Find where the given text appears and provide that cell's center as [x, y] coordinate. 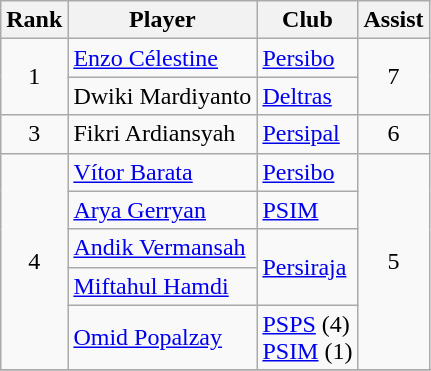
Persiraja [308, 267]
PSIM [308, 210]
Deltras [308, 96]
Club [308, 20]
4 [34, 262]
Dwiki Mardiyanto [162, 96]
Rank [34, 20]
Vítor Barata [162, 172]
Fikri Ardiansyah [162, 134]
3 [34, 134]
Player [162, 20]
Assist [394, 20]
Omid Popalzay [162, 338]
6 [394, 134]
7 [394, 77]
Persipal [308, 134]
1 [34, 77]
Arya Gerryan [162, 210]
Andik Vermansah [162, 248]
PSPS (4)PSIM (1) [308, 338]
5 [394, 262]
Miftahul Hamdi [162, 286]
Enzo Célestine [162, 58]
